Return the [x, y] coordinate for the center point of the cell that contains the specified text.  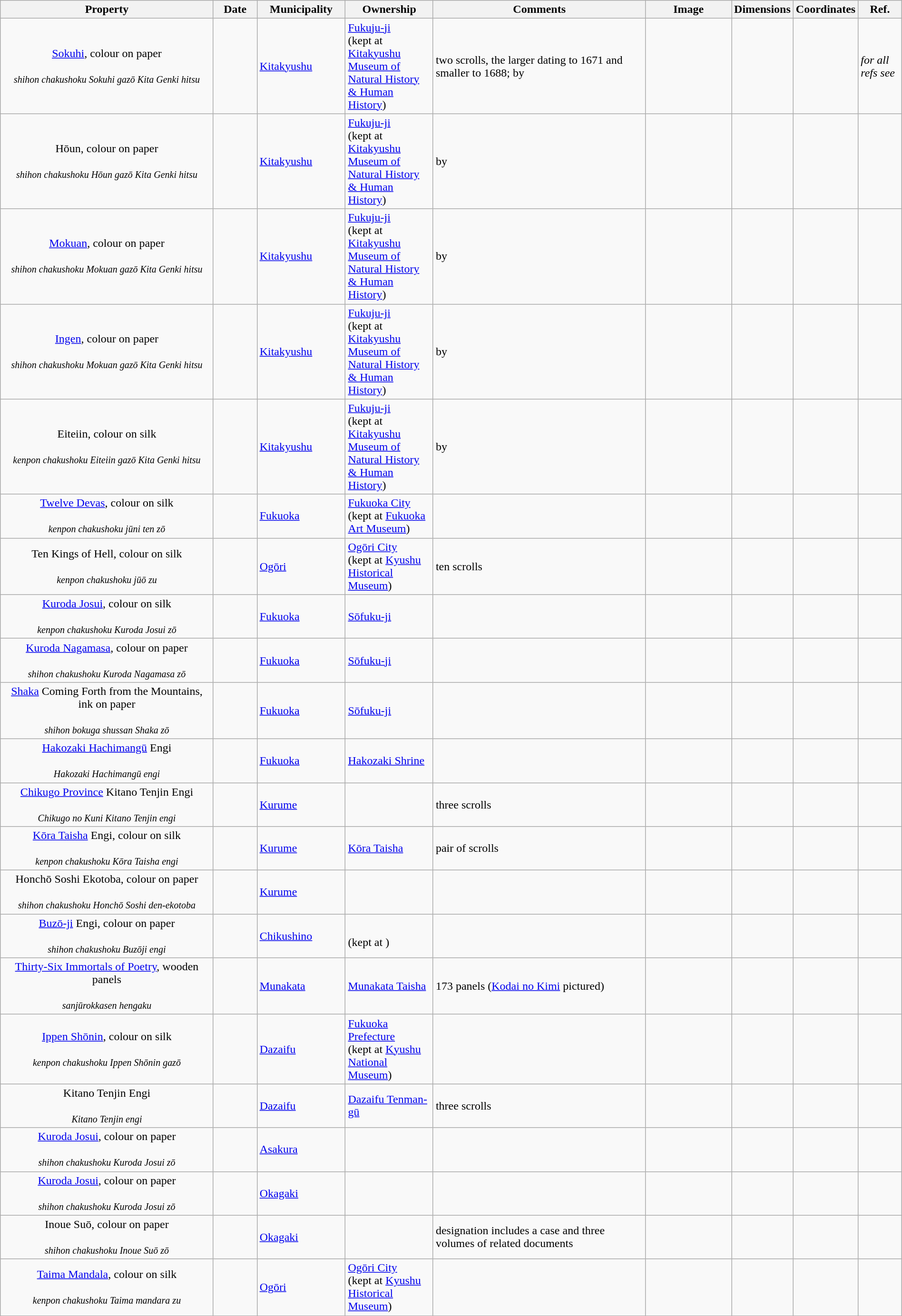
Hōun, colour on papershihon chakushoku Hōun gazō Kita Genki hitsu [107, 161]
Inoue Suō, colour on papershihon chakushoku Inoue Suō zō [107, 1237]
Municipality [301, 10]
pair of scrolls [539, 848]
Coordinates [825, 10]
ten scrolls [539, 566]
Dazaifu Tenman-gū [389, 1106]
Property [107, 10]
Asakura [301, 1150]
Image [689, 10]
Ref. [880, 10]
Buzō-ji Engi, colour on papershihon chakushoku Buzōji engi [107, 936]
Ippen Shōnin, colour on silkkenpon chakushoku Ippen Shōnin gazō [107, 1049]
Eiteiin, colour on silkkenpon chakushoku Eiteiin gazō Kita Genki hitsu [107, 447]
Taima Mandala, colour on silkkenpon chakushoku Taima mandara zu [107, 1287]
for all refs see [880, 66]
Hakozaki Hachimangū EngiHakozaki Hachimangū engi [107, 760]
Ownership [389, 10]
Chikushino [301, 936]
Comments [539, 10]
Sokuhi, colour on papershihon chakushoku Sokuhi gazō Kita Genki hitsu [107, 66]
Kuroda Nagamasa, colour on papershihon chakushoku Kuroda Nagamasa zō [107, 660]
173 panels (Kodai no Kimi pictured) [539, 986]
Dimensions [763, 10]
Kōra Taisha [389, 848]
Chikugo Province Kitano Tenjin EngiChikugo no Kuni Kitano Tenjin engi [107, 805]
Date [235, 10]
(kept at ) [389, 936]
Fukuoka Prefecture(kept at Kyushu National Museum) [389, 1049]
Fukuoka City(kept at Fukuoka Art Museum) [389, 516]
Kōra Taisha Engi, colour on silkkenpon chakushoku Kōra Taisha engi [107, 848]
two scrolls, the larger dating to 1671 and smaller to 1688; by [539, 66]
Kitano Tenjin EngiKitano Tenjin engi [107, 1106]
Mokuan, colour on papershihon chakushoku Mokuan gazō Kita Genki hitsu [107, 256]
Honchō Soshi Ekotoba, colour on papershihon chakushoku Honchō Soshi den-ekotoba [107, 892]
Shaka Coming Forth from the Mountains, ink on papershihon bokuga shussan Shaka zō [107, 711]
Ingen, colour on papershihon chakushoku Mokuan gazō Kita Genki hitsu [107, 351]
Munakata Taisha [389, 986]
Kuroda Josui, colour on silkkenpon chakushoku Kuroda Josui zō [107, 616]
designation includes a case and three volumes of related documents [539, 1237]
Thirty-Six Immortals of Poetry, wooden panelssanjūrokkasen hengaku [107, 986]
Twelve Devas, colour on silkkenpon chakushoku jūni ten zō [107, 516]
Munakata [301, 986]
Hakozaki Shrine [389, 760]
Ten Kings of Hell, colour on silkkenpon chakushoku jūō zu [107, 566]
